Determine the [x, y] coordinate at the center of the cell enclosing the given text.  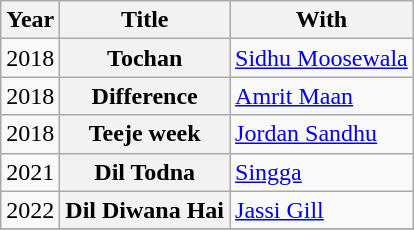
Amrit Maan [322, 96]
Title [145, 20]
Tochan [145, 58]
With [322, 20]
2021 [30, 172]
Dil Todna [145, 172]
Singga [322, 172]
Sidhu Moosewala [322, 58]
Jassi Gill [322, 210]
Teeje week [145, 134]
Dil Diwana Hai [145, 210]
Difference [145, 96]
Jordan Sandhu [322, 134]
2022 [30, 210]
Year [30, 20]
